Search for the cell housing the specified text and yield its (x, y) center coordinate. 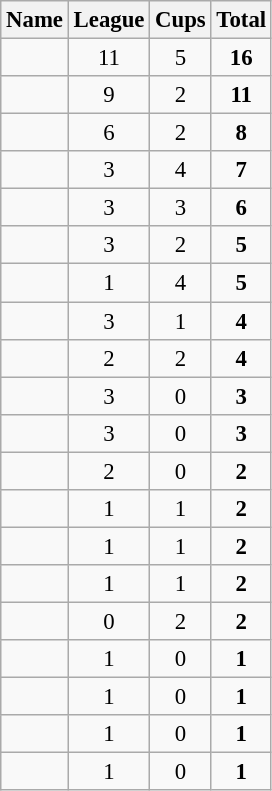
16 (241, 58)
9 (108, 95)
Cups (180, 20)
8 (241, 133)
Total (241, 20)
7 (241, 170)
League (108, 20)
Name (35, 20)
